Provide the (X, Y) coordinate of the cell's center where the given text is located.  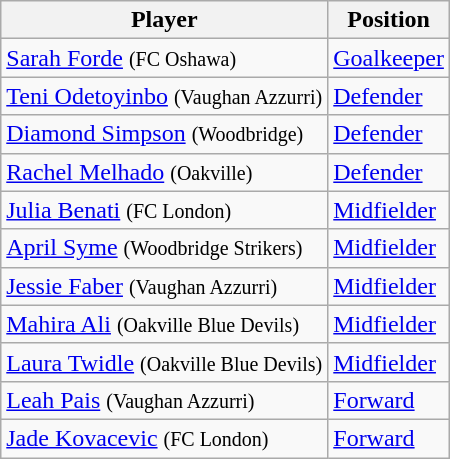
Player (164, 20)
Jade Kovacevic (FC London) (164, 438)
Teni Odetoyinbo (Vaughan Azzurri) (164, 96)
Goalkeeper (389, 58)
Rachel Melhado (Oakville) (164, 172)
April Syme (Woodbridge Strikers) (164, 248)
Julia Benati (FC London) (164, 210)
Diamond Simpson (Woodbridge) (164, 134)
Sarah Forde (FC Oshawa) (164, 58)
Laura Twidle (Oakville Blue Devils) (164, 362)
Position (389, 20)
Mahira Ali (Oakville Blue Devils) (164, 324)
Jessie Faber (Vaughan Azzurri) (164, 286)
Leah Pais (Vaughan Azzurri) (164, 400)
